Identify which cell holds the provided text, then report its (X, Y) central coordinate. 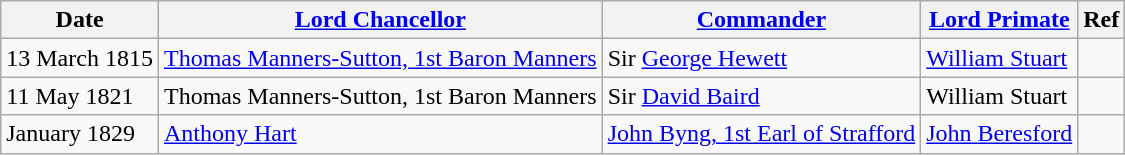
Commander (762, 20)
January 1829 (80, 134)
Date (80, 20)
13 March 1815 (80, 58)
John Beresford (1000, 134)
Ref (1102, 20)
Lord Primate (1000, 20)
John Byng, 1st Earl of Strafford (762, 134)
11 May 1821 (80, 96)
Lord Chancellor (380, 20)
Sir David Baird (762, 96)
Sir George Hewett (762, 58)
Anthony Hart (380, 134)
